Scan for the cell matching the given text and deliver its (X, Y) coordinate at center. 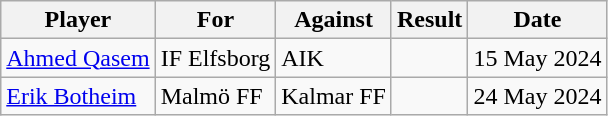
For (216, 20)
Ahmed Qasem (78, 58)
Result (429, 20)
Erik Botheim (78, 96)
15 May 2024 (538, 58)
AIK (334, 58)
IF Elfsborg (216, 58)
Malmö FF (216, 96)
Kalmar FF (334, 96)
Player (78, 20)
Against (334, 20)
24 May 2024 (538, 96)
Date (538, 20)
